From the cell containing the given text, extract its center point as [x, y] coordinate. 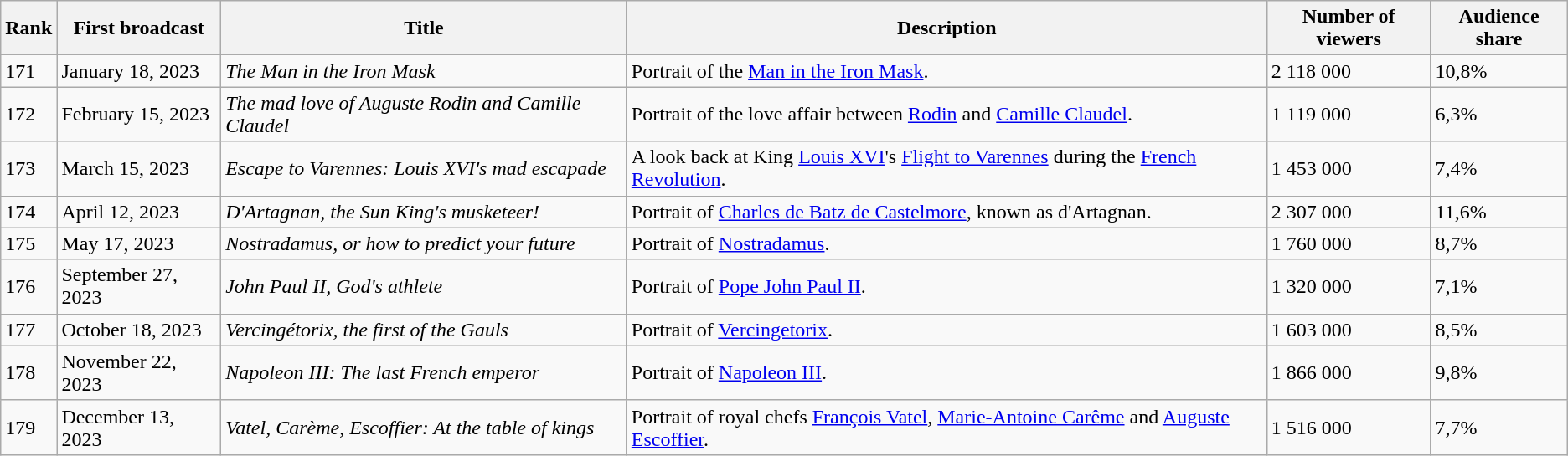
February 15, 2023 [139, 114]
November 22, 2023 [139, 373]
2 307 000 [1349, 212]
Napoleon III: The last French emperor [424, 373]
Portrait of Pope John Paul II. [946, 286]
A look back at King Louis XVI's Flight to Varennes during the French Revolution. [946, 169]
1 320 000 [1349, 286]
Portrait of Nostradamus. [946, 243]
174 [28, 212]
7,4% [1499, 169]
1 760 000 [1349, 243]
May 17, 2023 [139, 243]
December 13, 2023 [139, 427]
Description [946, 28]
1 603 000 [1349, 330]
Audience share [1499, 28]
1 516 000 [1349, 427]
Portrait of Charles de Batz de Castelmore, known as d'Artagnan. [946, 212]
1 453 000 [1349, 169]
John Paul II, God's athlete [424, 286]
175 [28, 243]
11,6% [1499, 212]
Vatel, Carème, Escoffier: At the table of kings [424, 427]
September 27, 2023 [139, 286]
Portrait of the Man in the Iron Mask. [946, 71]
Rank [28, 28]
Vercingétorix, the first of the Gauls [424, 330]
171 [28, 71]
2 118 000 [1349, 71]
The Man in the Iron Mask [424, 71]
Portrait of Vercingetorix. [946, 330]
First broadcast [139, 28]
172 [28, 114]
1 119 000 [1349, 114]
Escape to Varennes: Louis XVI's mad escapade [424, 169]
Nostradamus, or how to predict your future [424, 243]
October 18, 2023 [139, 330]
Portrait of the love affair between Rodin and Camille Claudel. [946, 114]
1 866 000 [1349, 373]
8,5% [1499, 330]
7,7% [1499, 427]
178 [28, 373]
7,1% [1499, 286]
Portrait of royal chefs François Vatel, Marie-Antoine Carême and Auguste Escoffier. [946, 427]
10,8% [1499, 71]
April 12, 2023 [139, 212]
179 [28, 427]
9,8% [1499, 373]
Title [424, 28]
March 15, 2023 [139, 169]
The mad love of Auguste Rodin and Camille Claudel [424, 114]
173 [28, 169]
Portrait of Napoleon III. [946, 373]
177 [28, 330]
Number of viewers [1349, 28]
6,3% [1499, 114]
D'Artagnan, the Sun King's musketeer! [424, 212]
176 [28, 286]
January 18, 2023 [139, 71]
8,7% [1499, 243]
